Extract the (x, y) coordinate from the center of the cell holding the provided text.  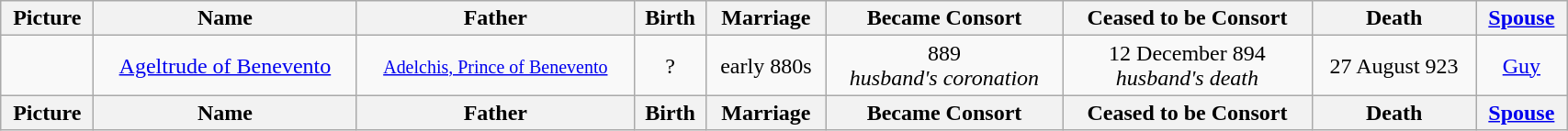
? (671, 66)
Ageltrude of Benevento (225, 66)
Adelchis, Prince of Benevento (496, 66)
12 December 894husband's death (1187, 66)
27 August 923 (1394, 66)
889 husband's coronation (944, 66)
Guy (1521, 66)
early 880s (766, 66)
